Locate the cell with the specified text and output its (X, Y) center coordinate. 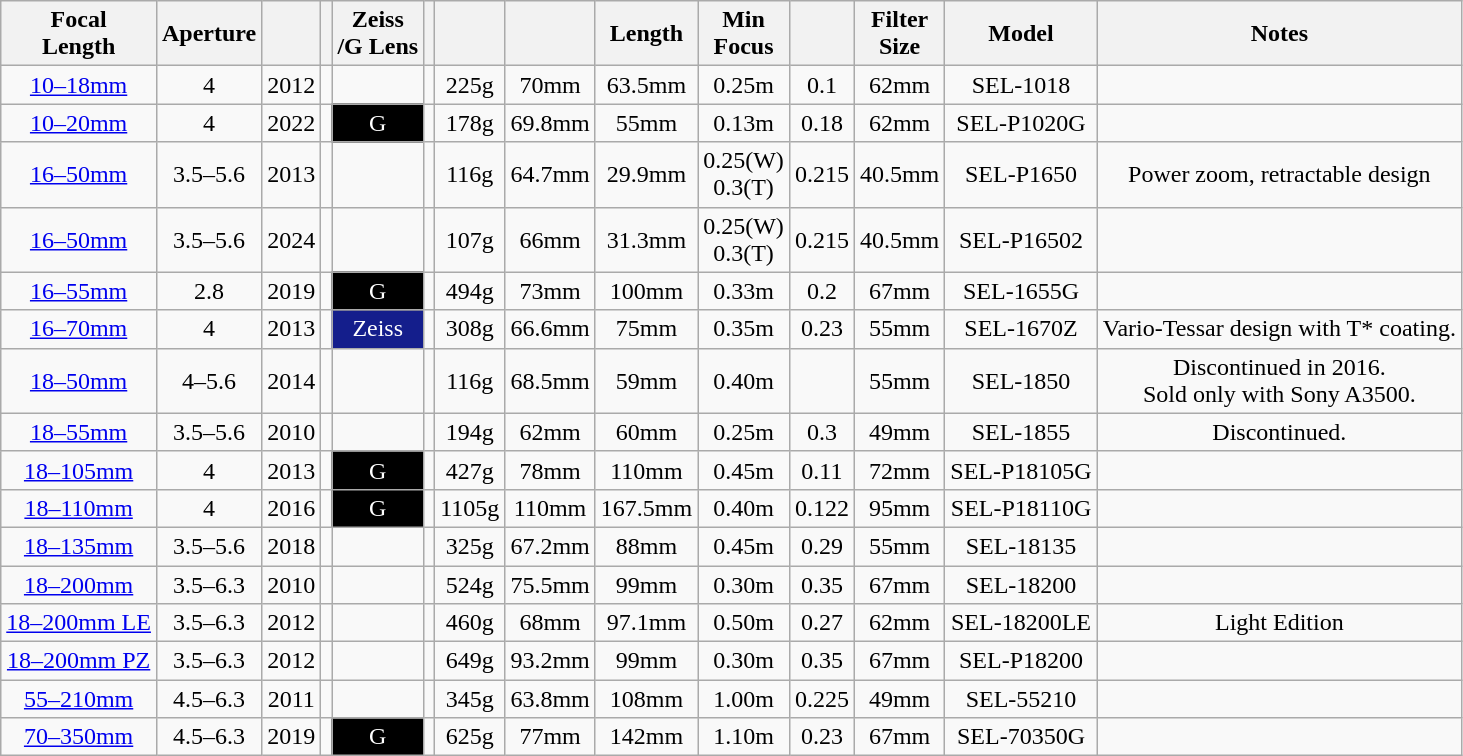
18–200mm LE (79, 623)
0.122 (822, 508)
SEL-18200 (1021, 585)
16–55mm (79, 291)
194g (470, 432)
1.10m (744, 737)
10–20mm (79, 123)
Aperture (208, 34)
Length (646, 34)
18–200mm (79, 585)
18–105mm (79, 470)
77mm (550, 737)
SEL-P1020G (1021, 123)
63.5mm (646, 85)
308g (470, 329)
0.29 (822, 546)
93.2mm (550, 661)
18–200mm PZ (79, 661)
2018 (292, 546)
2016 (292, 508)
SEL-1018 (1021, 85)
108mm (646, 699)
345g (470, 699)
0.2 (822, 291)
142mm (646, 737)
60mm (646, 432)
67.2mm (550, 546)
68.5mm (550, 380)
16–70mm (79, 329)
10–18mm (79, 85)
Power zoom, retractable design (1279, 174)
SEL-1670Z (1021, 329)
18–55mm (79, 432)
73mm (550, 291)
1.00m (744, 699)
SEL-P16502 (1021, 240)
59mm (646, 380)
SEL-P18200 (1021, 661)
78mm (550, 470)
SEL-1655G (1021, 291)
69.8mm (550, 123)
325g (470, 546)
95mm (899, 508)
SEL-18135 (1021, 546)
2011 (292, 699)
0.18 (822, 123)
75.5mm (550, 585)
2024 (292, 240)
2014 (292, 380)
Zeiss (378, 329)
SEL-P18105G (1021, 470)
66.6mm (550, 329)
494g (470, 291)
0.1 (822, 85)
18–50mm (79, 380)
0.3 (822, 432)
107g (470, 240)
88mm (646, 546)
SEL-55210 (1021, 699)
FilterSize (899, 34)
2022 (292, 123)
0.225 (822, 699)
0.33m (744, 291)
SEL-P1650 (1021, 174)
MinFocus (744, 34)
68mm (550, 623)
100mm (646, 291)
Discontinued. (1279, 432)
66mm (550, 240)
427g (470, 470)
524g (470, 585)
Model (1021, 34)
SEL-1855 (1021, 432)
625g (470, 737)
70mm (550, 85)
0.50m (744, 623)
167.5mm (646, 508)
18–135mm (79, 546)
FocalLength (79, 34)
29.9mm (646, 174)
178g (470, 123)
SEL-18200LE (1021, 623)
70–350mm (79, 737)
97.1mm (646, 623)
649g (470, 661)
0.11 (822, 470)
225g (470, 85)
Vario-Tessar design with T* coating. (1279, 329)
Notes (1279, 34)
460g (470, 623)
0.35m (744, 329)
55–210mm (79, 699)
SEL-P18110G (1021, 508)
72mm (899, 470)
Zeiss/G Lens (378, 34)
1105g (470, 508)
Light Edition (1279, 623)
0.27 (822, 623)
SEL-70350G (1021, 737)
63.8mm (550, 699)
2.8 (208, 291)
75mm (646, 329)
64.7mm (550, 174)
Discontinued in 2016.Sold only with Sony A3500. (1279, 380)
0.13m (744, 123)
31.3mm (646, 240)
18–110mm (79, 508)
SEL-1850 (1021, 380)
4–5.6 (208, 380)
